Determine the [X, Y] coordinate at the center of the cell enclosing the given text.  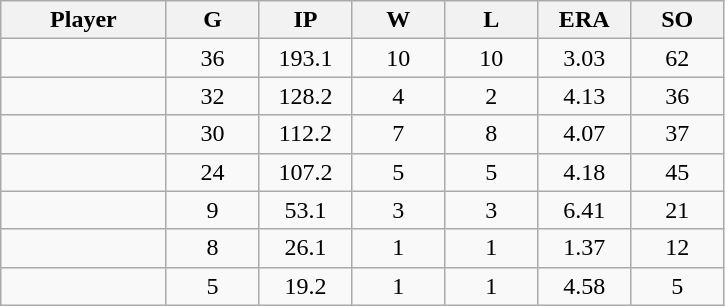
112.2 [306, 134]
4.13 [584, 96]
ERA [584, 20]
Player [84, 20]
L [492, 20]
128.2 [306, 96]
19.2 [306, 286]
4.18 [584, 172]
6.41 [584, 210]
37 [678, 134]
26.1 [306, 248]
21 [678, 210]
12 [678, 248]
4 [398, 96]
1.37 [584, 248]
45 [678, 172]
53.1 [306, 210]
7 [398, 134]
IP [306, 20]
32 [212, 96]
9 [212, 210]
G [212, 20]
4.07 [584, 134]
62 [678, 58]
2 [492, 96]
W [398, 20]
24 [212, 172]
107.2 [306, 172]
30 [212, 134]
3.03 [584, 58]
SO [678, 20]
4.58 [584, 286]
193.1 [306, 58]
